Pinpoint the cell where the given text exists, returning its (x, y) midpoint coordinate. 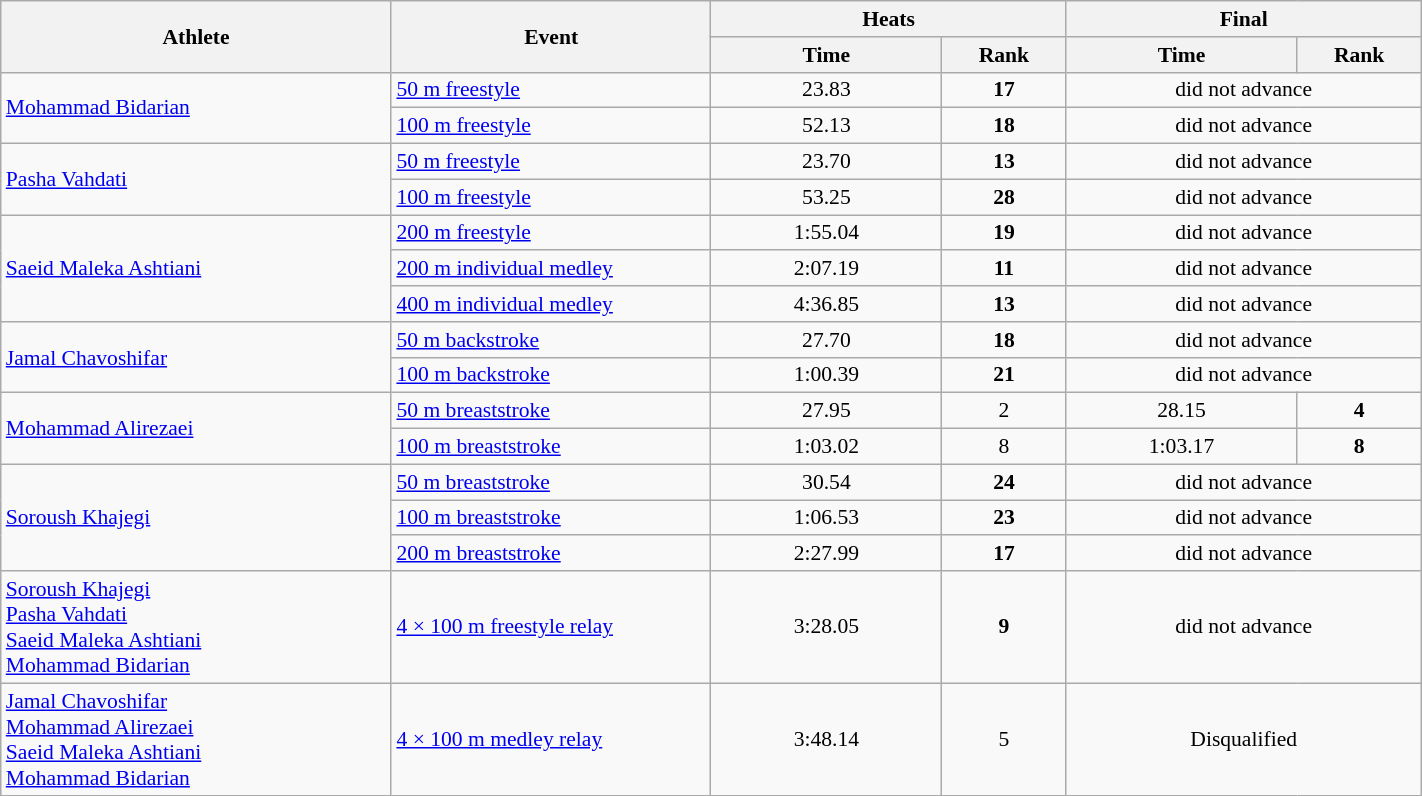
Soroush KhajegiPasha VahdatiSaeid Maleka AshtianiMohammad Bidarian (196, 627)
27.95 (826, 411)
9 (1004, 627)
Jamal Chavoshifar (196, 358)
1:06.53 (826, 518)
Disqualified (1244, 739)
2:27.99 (826, 554)
52.13 (826, 126)
4 (1359, 411)
100 m backstroke (551, 375)
Jamal ChavoshifarMohammad AlirezaeiSaeid Maleka AshtianiMohammad Bidarian (196, 739)
Pasha Vahdati (196, 180)
1:03.02 (826, 447)
11 (1004, 269)
2 (1004, 411)
27.70 (826, 340)
Mohammad Alirezaei (196, 428)
5 (1004, 739)
Saeid Maleka Ashtiani (196, 268)
Soroush Khajegi (196, 518)
4:36.85 (826, 304)
4 × 100 m medley relay (551, 739)
19 (1004, 233)
200 m individual medley (551, 269)
1:03.17 (1182, 447)
2:07.19 (826, 269)
Final (1244, 19)
28.15 (1182, 411)
3:28.05 (826, 627)
Event (551, 36)
21 (1004, 375)
Mohammad Bidarian (196, 108)
200 m breaststroke (551, 554)
1:55.04 (826, 233)
53.25 (826, 197)
400 m individual medley (551, 304)
Athlete (196, 36)
28 (1004, 197)
1:00.39 (826, 375)
3:48.14 (826, 739)
23 (1004, 518)
30.54 (826, 482)
23.83 (826, 90)
Heats (888, 19)
200 m freestyle (551, 233)
24 (1004, 482)
4 × 100 m freestyle relay (551, 627)
50 m backstroke (551, 340)
23.70 (826, 162)
